Scan for the cell matching the given text and deliver its (x, y) coordinate at center. 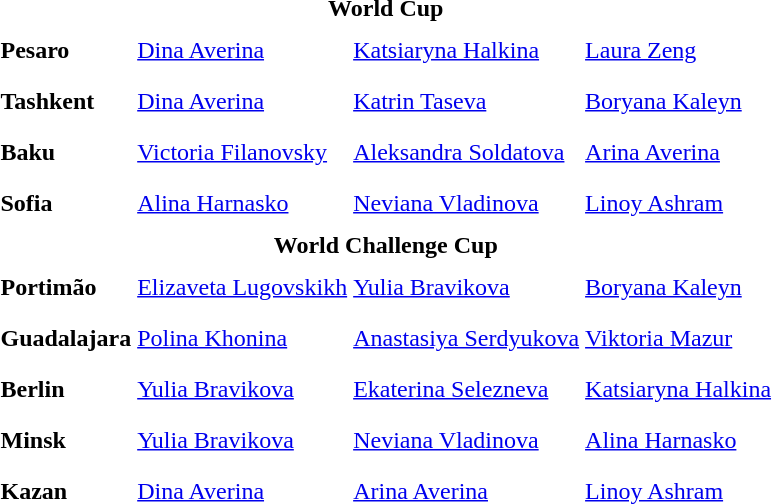
Elizaveta Lugovskikh (242, 287)
Alina Harnasko (242, 203)
Aleksandra Soldatova (466, 152)
Katsiaryna Halkina (466, 50)
Polina Khonina (242, 338)
Ekaterina Selezneva (466, 389)
Victoria Filanovsky (242, 152)
Anastasiya Serdyukova (466, 338)
Katrin Taseva (466, 101)
